Locate the cell with the specified text and output its [X, Y] center coordinate. 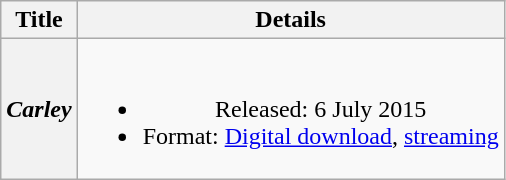
Released: 6 July 2015Format: Digital download, streaming [290, 109]
Carley [39, 109]
Details [290, 20]
Title [39, 20]
